Identify which cell holds the provided text, then report its (X, Y) central coordinate. 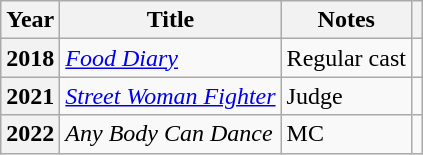
2022 (30, 134)
Regular cast (346, 58)
Notes (346, 20)
Title (170, 20)
MC (346, 134)
Food Diary (170, 58)
Judge (346, 96)
2018 (30, 58)
Any Body Can Dance (170, 134)
Year (30, 20)
Street Woman Fighter (170, 96)
2021 (30, 96)
